For the text-containing cell, return its midpoint in [X, Y] coordinate format. 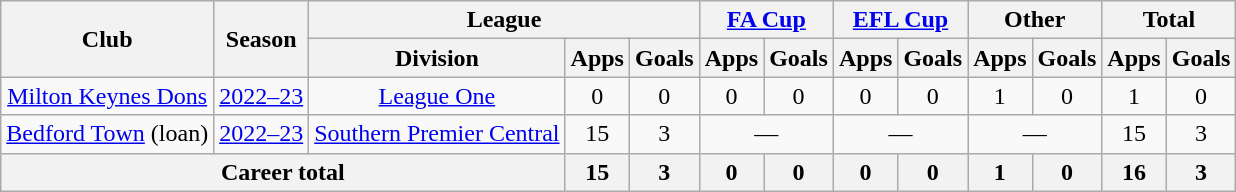
Total [1169, 20]
Milton Keynes Dons [108, 96]
Division [437, 58]
Bedford Town (loan) [108, 134]
Other [1035, 20]
Season [262, 39]
Club [108, 39]
16 [1134, 172]
FA Cup [766, 20]
League [504, 20]
League One [437, 96]
EFL Cup [900, 20]
Career total [283, 172]
Southern Premier Central [437, 134]
